Detect which cell encompasses the target text, then output its (X, Y) center coordinate. 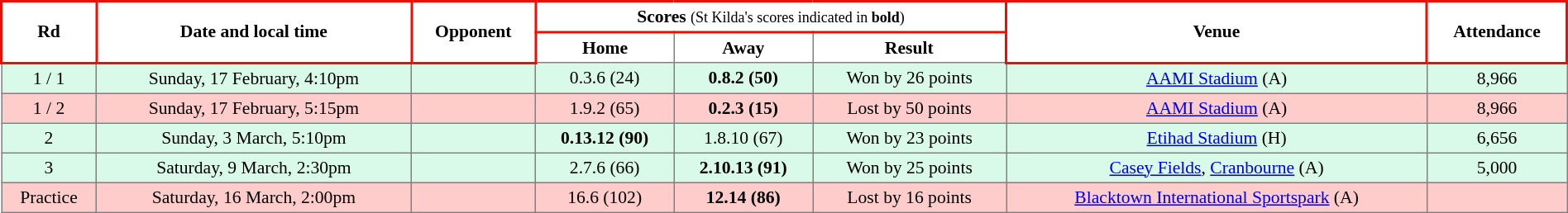
Away (743, 48)
0.2.3 (15) (743, 107)
Etihad Stadium (H) (1217, 137)
Won by 25 points (910, 167)
Venue (1217, 32)
Result (910, 48)
2 (50, 137)
Scores (St Kilda's scores indicated in bold) (771, 17)
5,000 (1497, 167)
Blacktown International Sportspark (A) (1217, 196)
1.9.2 (65) (605, 107)
0.3.6 (24) (605, 78)
Date and local time (255, 32)
2.7.6 (66) (605, 167)
Won by 26 points (910, 78)
3 (50, 167)
Saturday, 9 March, 2:30pm (255, 167)
1 / 2 (50, 107)
Attendance (1497, 32)
Sunday, 17 February, 5:15pm (255, 107)
1 / 1 (50, 78)
1.8.10 (67) (743, 137)
Home (605, 48)
16.6 (102) (605, 196)
12.14 (86) (743, 196)
Sunday, 3 March, 5:10pm (255, 137)
Sunday, 17 February, 4:10pm (255, 78)
Practice (50, 196)
Opponent (473, 32)
2.10.13 (91) (743, 167)
Casey Fields, Cranbourne (A) (1217, 167)
Saturday, 16 March, 2:00pm (255, 196)
Won by 23 points (910, 137)
Rd (50, 32)
0.8.2 (50) (743, 78)
Lost by 16 points (910, 196)
Lost by 50 points (910, 107)
0.13.12 (90) (605, 137)
6,656 (1497, 137)
